Identify which cell holds the provided text, then report its [X, Y] central coordinate. 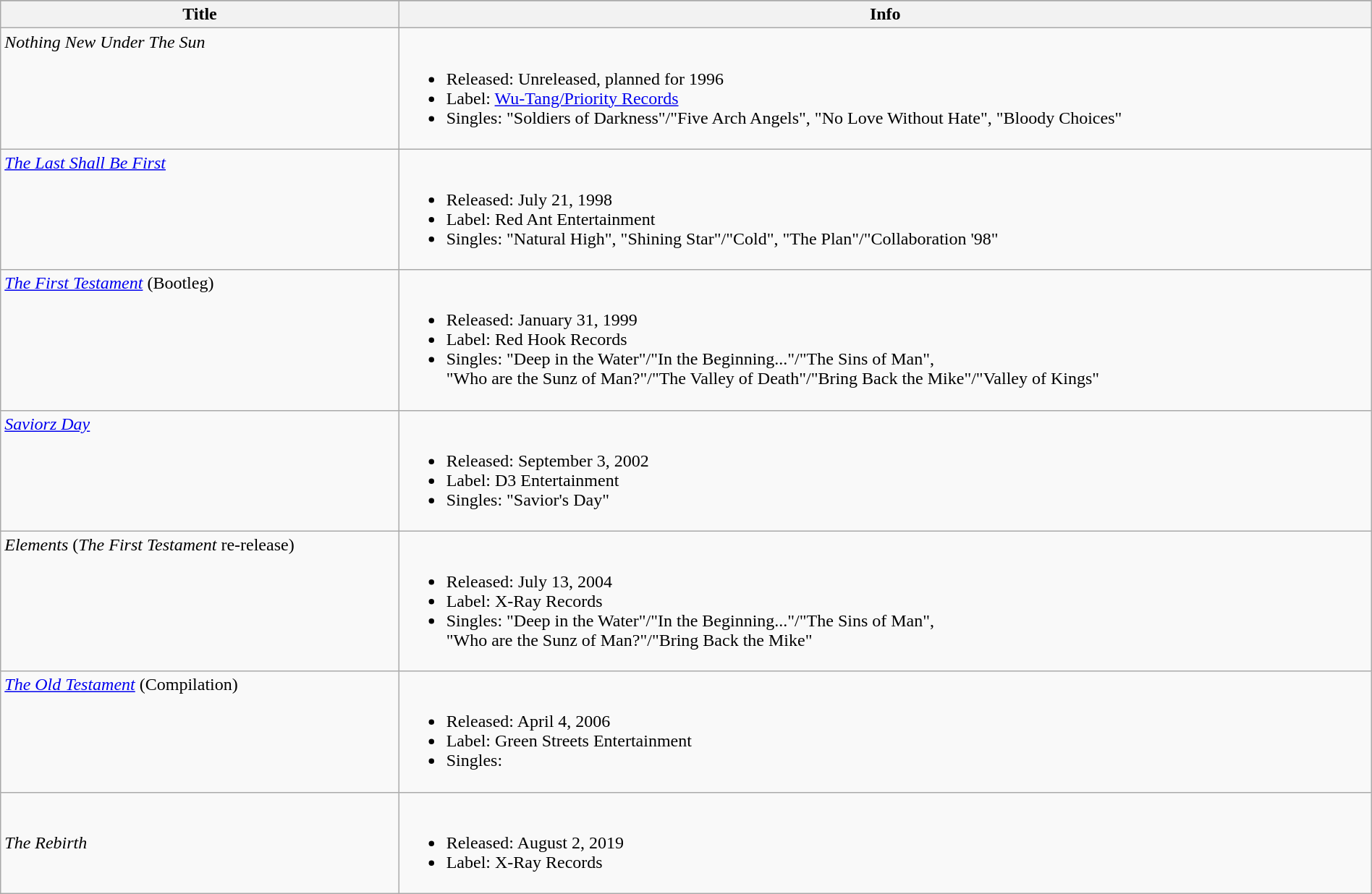
Saviorz Day [200, 470]
The Old Testament (Compilation) [200, 732]
The First Testament (Bootleg) [200, 340]
Elements (The First Testament re-release) [200, 601]
The Last Shall Be First [200, 210]
Title [200, 14]
Released: August 2, 2019Label: X-Ray Records [885, 843]
Released: July 21, 1998Label: Red Ant EntertainmentSingles: "Natural High", "Shining Star"/"Cold", "The Plan"/"Collaboration '98" [885, 210]
Released: April 4, 2006Label: Green Streets EntertainmentSingles: [885, 732]
The Rebirth [200, 843]
Info [885, 14]
Released: September 3, 2002Label: D3 EntertainmentSingles: "Savior's Day" [885, 470]
Nothing New Under The Sun [200, 88]
